Capture the cell that displays the provided text and extract its [x, y] central coordinate. 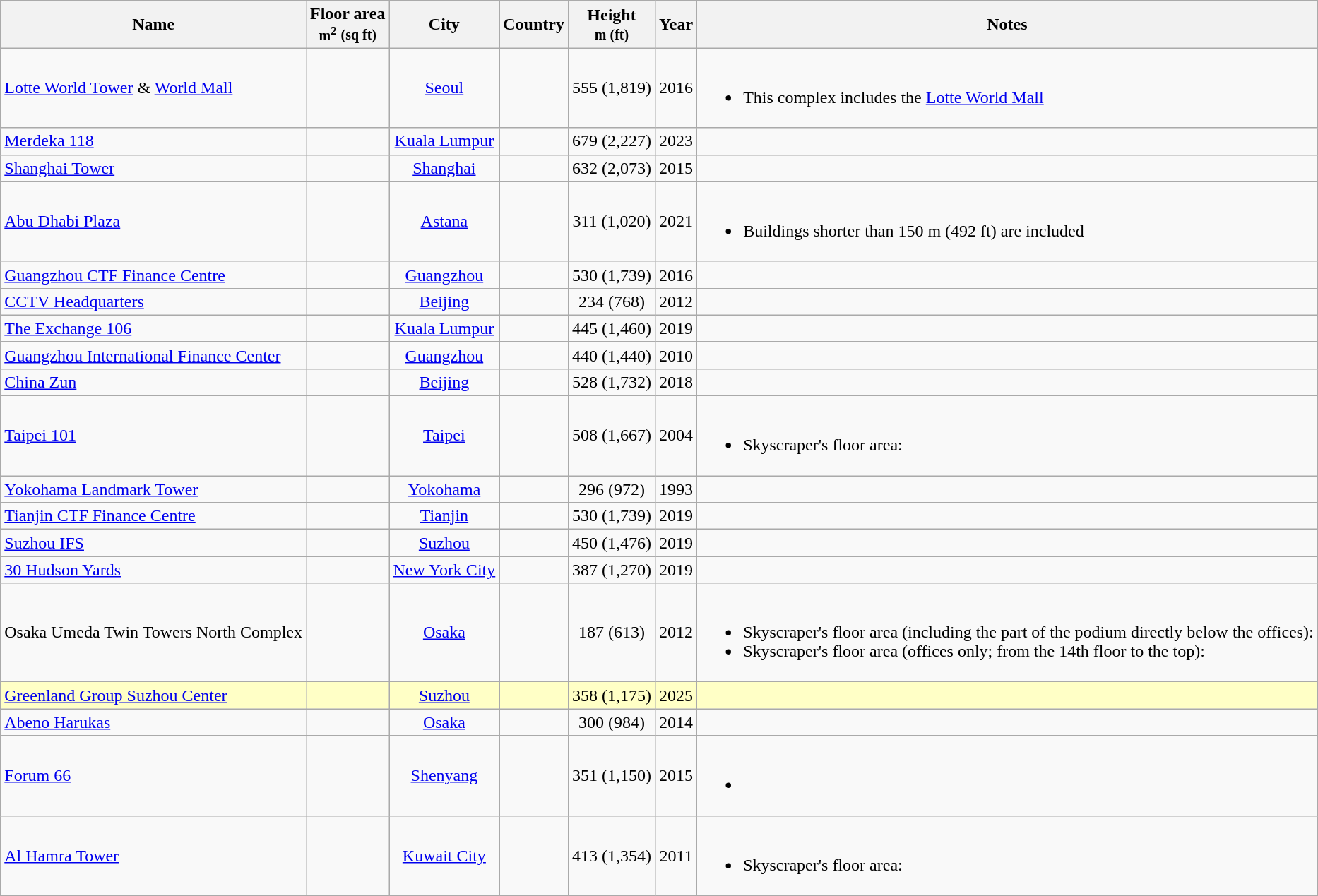
Guangzhou CTF Finance Centre [154, 275]
Buildings shorter than 150 m (492 ft) are included [1007, 222]
Notes [1007, 24]
2004 [677, 436]
300 (984) [612, 722]
Floor aream2 (sq ft) [348, 24]
358 (1,175) [612, 695]
Yokohama Landmark Tower [154, 489]
Guangzhou International Finance Center [154, 355]
2014 [677, 722]
450 (1,476) [612, 543]
Taipei [444, 436]
Merdeka 118 [154, 141]
Astana [444, 222]
New York City [444, 570]
528 (1,732) [612, 382]
China Zun [154, 382]
679 (2,227) [612, 141]
387 (1,270) [612, 570]
1993 [677, 489]
555 (1,819) [612, 88]
Seoul [444, 88]
Abu Dhabi Plaza [154, 222]
234 (768) [612, 301]
2025 [677, 695]
Tianjin [444, 516]
311 (1,020) [612, 222]
Shanghai Tower [154, 168]
Greenland Group Suzhou Center [154, 695]
City [444, 24]
Forum 66 [154, 775]
CCTV Headquarters [154, 301]
351 (1,150) [612, 775]
445 (1,460) [612, 328]
413 (1,354) [612, 856]
Kuwait City [444, 856]
296 (972) [612, 489]
Taipei 101 [154, 436]
This complex includes the Lotte World Mall [1007, 88]
Name [154, 24]
Suzhou IFS [154, 543]
Osaka Umeda Twin Towers North Complex [154, 633]
30 Hudson Yards [154, 570]
The Exchange 106 [154, 328]
2018 [677, 382]
Shanghai [444, 168]
632 (2,073) [612, 168]
Tianjin CTF Finance Centre [154, 516]
2023 [677, 141]
187 (613) [612, 633]
2011 [677, 856]
2021 [677, 222]
Shenyang [444, 775]
Country [534, 24]
508 (1,667) [612, 436]
Year [677, 24]
Abeno Harukas [154, 722]
440 (1,440) [612, 355]
2010 [677, 355]
Heightm (ft) [612, 24]
Lotte World Tower & World Mall [154, 88]
Al Hamra Tower [154, 856]
Yokohama [444, 489]
